Output the [X, Y] coordinate of the center of the cell containing the given text.  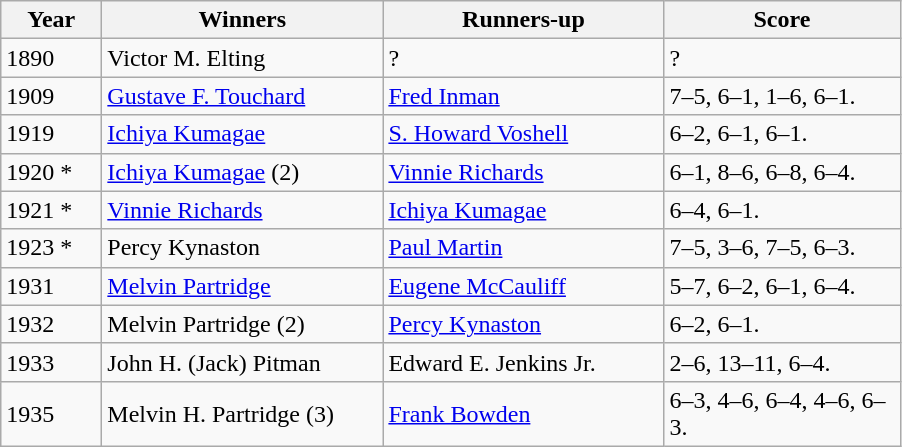
Winners [242, 20]
1931 [52, 286]
1921 * [52, 210]
Runners-up [524, 20]
6–2, 6–1. [782, 324]
1890 [52, 58]
S. Howard Voshell [524, 134]
Score [782, 20]
6–2, 6–1, 6–1. [782, 134]
Frank Bowden [524, 414]
Paul Martin [524, 248]
7–5, 6–1, 1–6, 6–1. [782, 96]
Eugene McCauliff [524, 286]
6–3, 4–6, 6–4, 4–6, 6–3. [782, 414]
6–1, 8–6, 6–8, 6–4. [782, 172]
1909 [52, 96]
Gustave F. Touchard [242, 96]
Melvin Partridge [242, 286]
Ichiya Kumagae (2) [242, 172]
7–5, 3–6, 7–5, 6–3. [782, 248]
Fred Inman [524, 96]
1933 [52, 362]
John H. (Jack) Pitman [242, 362]
1923 * [52, 248]
1935 [52, 414]
Melvin Partridge (2) [242, 324]
Edward E. Jenkins Jr. [524, 362]
Year [52, 20]
2–6, 13–11, 6–4. [782, 362]
1919 [52, 134]
6–4, 6–1. [782, 210]
Melvin H. Partridge (3) [242, 414]
1920 * [52, 172]
Victor M. Elting [242, 58]
1932 [52, 324]
5–7, 6–2, 6–1, 6–4. [782, 286]
